Detect which cell encompasses the target text, then output its [X, Y] center coordinate. 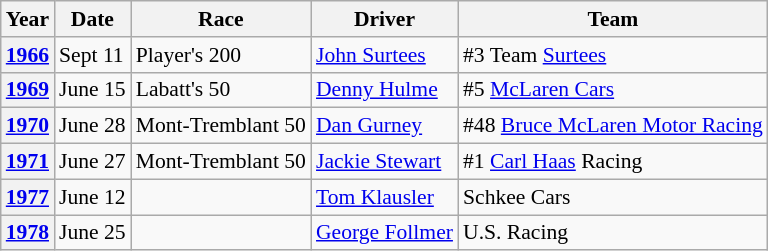
George Follmer [384, 233]
1966 [28, 55]
June 28 [92, 126]
June 15 [92, 90]
1978 [28, 233]
1970 [28, 126]
1977 [28, 197]
Tom Klausler [384, 197]
John Surtees [384, 55]
June 27 [92, 162]
Date [92, 19]
Denny Hulme [384, 90]
#3 Team Surtees [613, 55]
#1 Carl Haas Racing [613, 162]
U.S. Racing [613, 233]
Sept 11 [92, 55]
#48 Bruce McLaren Motor Racing [613, 126]
Schkee Cars [613, 197]
Driver [384, 19]
Race [221, 19]
Team [613, 19]
Dan Gurney [384, 126]
June 25 [92, 233]
Jackie Stewart [384, 162]
1969 [28, 90]
Labatt's 50 [221, 90]
1971 [28, 162]
Year [28, 19]
#5 McLaren Cars [613, 90]
June 12 [92, 197]
Player's 200 [221, 55]
